Scan for the cell matching the given text and deliver its [X, Y] coordinate at center. 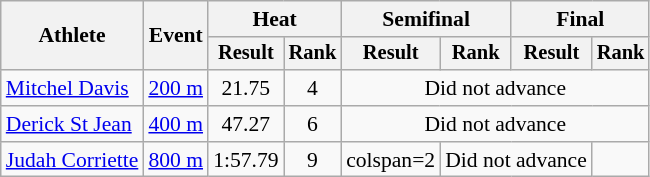
47.27 [246, 124]
Final [580, 19]
Semifinal [426, 19]
Event [176, 36]
Heat [274, 19]
4 [313, 88]
Mitchel Davis [72, 88]
Derick St Jean [72, 124]
6 [313, 124]
200 m [176, 88]
21.75 [246, 88]
Athlete [72, 36]
400 m [176, 124]
